Search for the cell housing the specified text and yield its (X, Y) center coordinate. 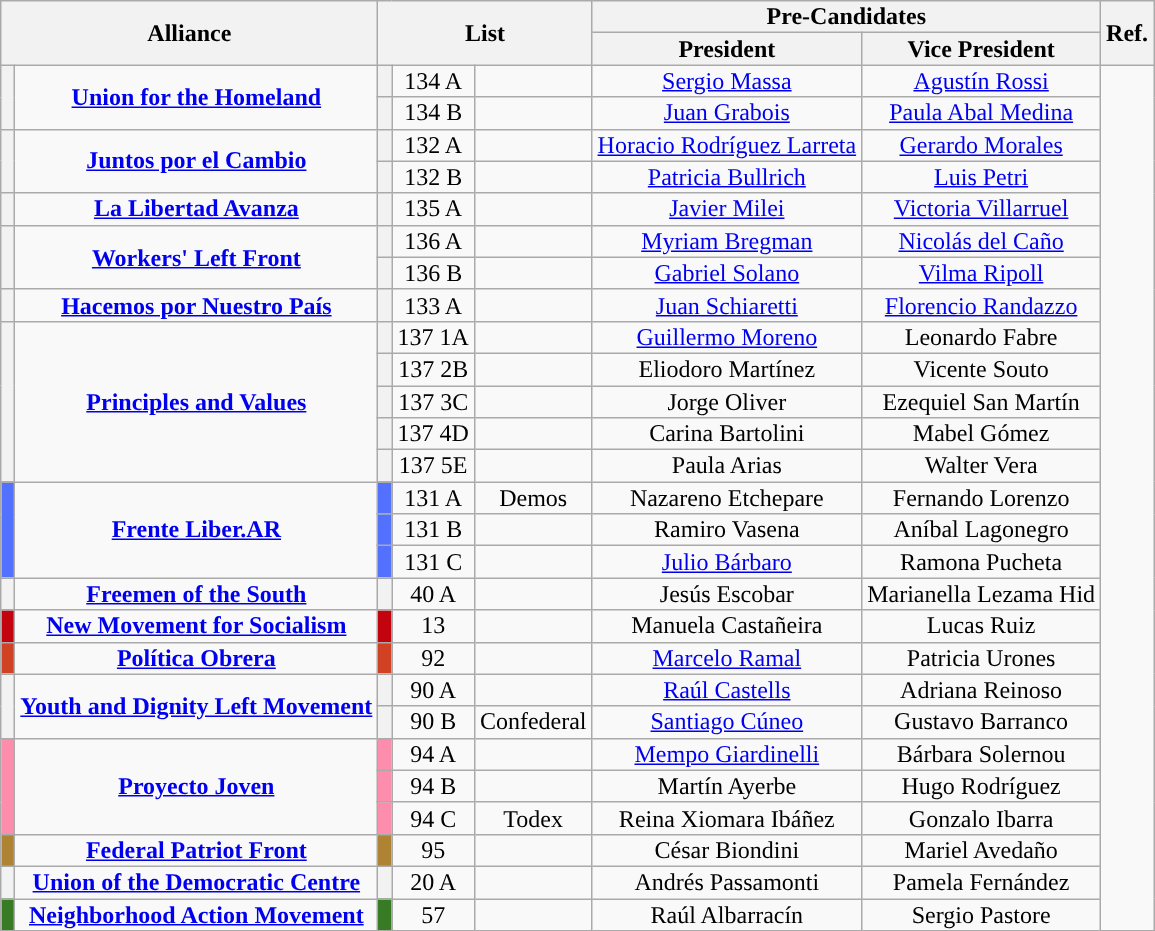
Youth and Dignity Left Movement (196, 706)
95 (433, 850)
Jesús Escobar (727, 594)
Agustín Rossi (982, 81)
Andrés Passamonti (727, 882)
Raúl Albarracín (727, 914)
Adriana Reinoso (982, 690)
94 A (433, 754)
Lucas Ruiz (982, 626)
13 (433, 626)
Florencio Randazzo (982, 305)
135 A (433, 209)
Mabel Gómez (982, 434)
Manuela Castañeira (727, 626)
131 A (433, 498)
134 A (433, 81)
Leonardo Fabre (982, 337)
Jorge Oliver (727, 402)
Gonzalo Ibarra (982, 818)
Mariel Avedaño (982, 850)
94 C (433, 818)
Julio Bárbaro (727, 562)
132 B (433, 177)
Nazareno Etchepare (727, 498)
Raúl Castells (727, 690)
Neighborhood Action Movement (196, 914)
Union of the Democratic Centre (196, 882)
Ramona Pucheta (982, 562)
Eliodoro Martínez (727, 369)
Bárbara Solernou (982, 754)
131 B (433, 530)
Patricia Urones (982, 658)
133 A (433, 305)
César Biondini (727, 850)
Fernando Lorenzo (982, 498)
Gerardo Morales (982, 145)
136 A (433, 241)
Union for the Homeland (196, 97)
Marcelo Ramal (727, 658)
Reina Xiomara Ibáñez (727, 818)
Juan Grabois (727, 113)
Javier Milei (727, 209)
Política Obrera (196, 658)
Martín Ayerbe (727, 786)
Demos (533, 498)
132 A (433, 145)
Juan Schiaretti (727, 305)
Ref. (1128, 33)
Horacio Rodríguez Larreta (727, 145)
Pamela Fernández (982, 882)
137 1A (433, 337)
Federal Patriot Front (196, 850)
134 B (433, 113)
Vilma Ripoll (982, 273)
92 (433, 658)
40 A (433, 594)
137 2B (433, 369)
Walter Vera (982, 466)
137 3C (433, 402)
Patricia Bullrich (727, 177)
Guillermo Moreno (727, 337)
Santiago Cúneo (727, 722)
136 B (433, 273)
Gustavo Barranco (982, 722)
Hacemos por Nuestro País (196, 305)
Ramiro Vasena (727, 530)
Juntos por el Cambio (196, 161)
Pre-Candidates (846, 17)
Sergio Massa (727, 81)
Principles and Values (196, 401)
Proyecto Joven (196, 786)
Workers' Left Front (196, 257)
94 B (433, 786)
Carina Bartolini (727, 434)
Sergio Pastore (982, 914)
Hugo Rodríguez (982, 786)
Marianella Lezama Hid (982, 594)
Frente Liber.AR (196, 530)
57 (433, 914)
131 C (433, 562)
Gabriel Solano (727, 273)
Todex (533, 818)
Confederal (533, 722)
List (485, 33)
20 A (433, 882)
Paula Abal Medina (982, 113)
La Libertad Avanza (196, 209)
Nicolás del Caño (982, 241)
Vicente Souto (982, 369)
Luis Petri (982, 177)
90 B (433, 722)
Myriam Bregman (727, 241)
137 4D (433, 434)
New Movement for Socialism (196, 626)
Mempo Giardinelli (727, 754)
Ezequiel San Martín (982, 402)
Freemen of the South (196, 594)
Aníbal Lagonegro (982, 530)
Victoria Villarruel (982, 209)
90 A (433, 690)
President (727, 49)
137 5E (433, 466)
Vice President (982, 49)
Paula Arias (727, 466)
Alliance (190, 33)
